Determine the [x, y] coordinate at the center of the cell enclosing the given text.  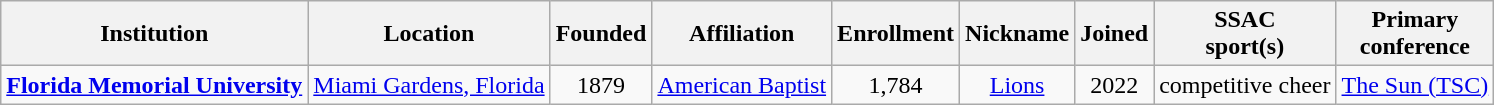
Founded [601, 34]
Enrollment [896, 34]
Miami Gardens, Florida [429, 85]
2022 [1114, 85]
competitive cheer [1245, 85]
Florida Memorial University [154, 85]
Affiliation [742, 34]
1,784 [896, 85]
Location [429, 34]
American Baptist [742, 85]
The Sun (TSC) [1415, 85]
Nickname [1018, 34]
Institution [154, 34]
Lions [1018, 85]
Joined [1114, 34]
SSACsport(s) [1245, 34]
1879 [601, 85]
Primaryconference [1415, 34]
